Determine the (X, Y) coordinate at the center of the cell enclosing the given text.  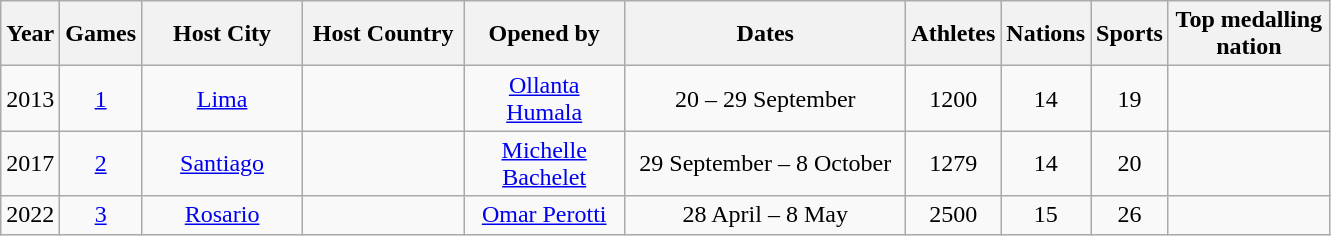
20 – 29 September (766, 98)
29 September – 8 October (766, 164)
Games (101, 34)
Omar Perotti (544, 215)
Year (30, 34)
1200 (954, 98)
Sports (1130, 34)
2 (101, 164)
Rosario (222, 215)
Host Country (384, 34)
Santiago (222, 164)
Athletes (954, 34)
19 (1130, 98)
Opened by (544, 34)
Lima (222, 98)
2013 (30, 98)
2500 (954, 215)
20 (1130, 164)
3 (101, 215)
1 (101, 98)
Ollanta Humala (544, 98)
15 (1046, 215)
Michelle Bachelet (544, 164)
Top medallingnation (1248, 34)
Nations (1046, 34)
1279 (954, 164)
Dates (766, 34)
2022 (30, 215)
Host City (222, 34)
26 (1130, 215)
28 April – 8 May (766, 215)
2017 (30, 164)
